Locate the cell with the specified text and output its [X, Y] center coordinate. 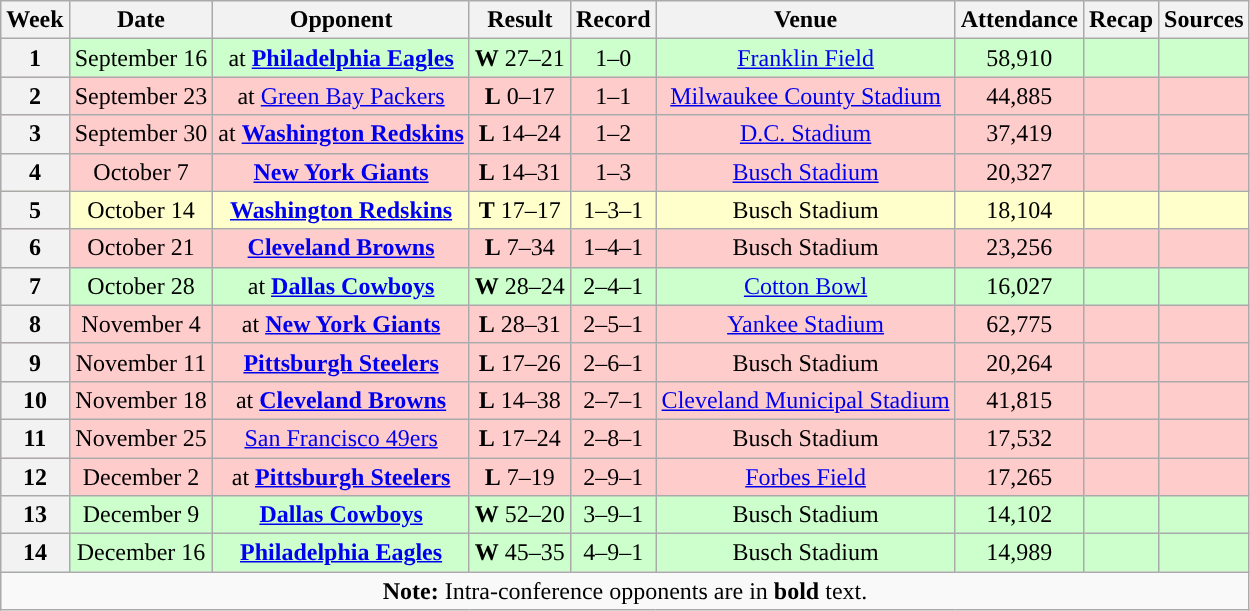
16,027 [1019, 286]
October 14 [141, 210]
Note: Intra-conference opponents are in bold text. [625, 591]
14 [35, 553]
2–9–1 [613, 477]
12 [35, 477]
9 [35, 362]
1–3 [613, 172]
at Dallas Cowboys [341, 286]
September 30 [141, 134]
L 7–34 [520, 248]
December 2 [141, 477]
3–9–1 [613, 515]
T 17–17 [520, 210]
Cleveland Browns [341, 248]
Yankee Stadium [806, 324]
1–2 [613, 134]
L 14–38 [520, 400]
Week [35, 20]
November 11 [141, 362]
W 45–35 [520, 553]
L 14–31 [520, 172]
14,989 [1019, 553]
L 28–31 [520, 324]
20,327 [1019, 172]
6 [35, 248]
17,532 [1019, 438]
Cleveland Municipal Stadium [806, 400]
San Francisco 49ers [341, 438]
October 7 [141, 172]
Sources [1204, 20]
L 17–26 [520, 362]
1 [35, 58]
4 [35, 172]
2–8–1 [613, 438]
Forbes Field [806, 477]
62,775 [1019, 324]
1–3–1 [613, 210]
Attendance [1019, 20]
14,102 [1019, 515]
November 25 [141, 438]
13 [35, 515]
W 52–20 [520, 515]
17,265 [1019, 477]
1–4–1 [613, 248]
L 14–24 [520, 134]
2–7–1 [613, 400]
23,256 [1019, 248]
58,910 [1019, 58]
Pittsburgh Steelers [341, 362]
20,264 [1019, 362]
Philadelphia Eagles [341, 553]
1–1 [613, 96]
November 4 [141, 324]
11 [35, 438]
at New York Giants [341, 324]
44,885 [1019, 96]
Opponent [341, 20]
at Philadelphia Eagles [341, 58]
41,815 [1019, 400]
L 0–17 [520, 96]
L 17–24 [520, 438]
at Washington Redskins [341, 134]
37,419 [1019, 134]
4–9–1 [613, 553]
September 23 [141, 96]
at Green Bay Packers [341, 96]
L 7–19 [520, 477]
October 28 [141, 286]
10 [35, 400]
2–5–1 [613, 324]
W 27–21 [520, 58]
D.C. Stadium [806, 134]
W 28–24 [520, 286]
Venue [806, 20]
2 [35, 96]
5 [35, 210]
at Pittsburgh Steelers [341, 477]
Record [613, 20]
18,104 [1019, 210]
8 [35, 324]
Date [141, 20]
3 [35, 134]
Milwaukee County Stadium [806, 96]
at Cleveland Browns [341, 400]
New York Giants [341, 172]
1–0 [613, 58]
Franklin Field [806, 58]
2–6–1 [613, 362]
September 16 [141, 58]
Washington Redskins [341, 210]
Recap [1120, 20]
December 9 [141, 515]
7 [35, 286]
2–4–1 [613, 286]
November 18 [141, 400]
October 21 [141, 248]
Cotton Bowl [806, 286]
Result [520, 20]
Dallas Cowboys [341, 515]
December 16 [141, 553]
